For the text-containing cell, return its midpoint in [x, y] coordinate format. 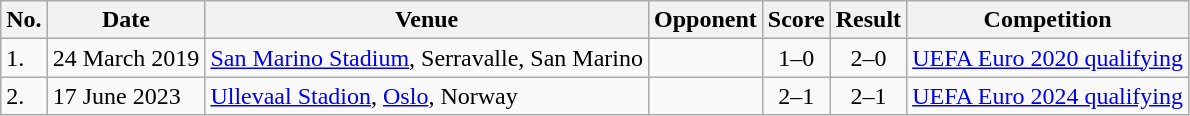
2–0 [868, 58]
24 March 2019 [126, 58]
Opponent [706, 20]
17 June 2023 [126, 96]
1. [24, 58]
Ullevaal Stadion, Oslo, Norway [427, 96]
Score [796, 20]
Competition [1048, 20]
Date [126, 20]
1–0 [796, 58]
Result [868, 20]
2. [24, 96]
San Marino Stadium, Serravalle, San Marino [427, 58]
UEFA Euro 2020 qualifying [1048, 58]
Venue [427, 20]
UEFA Euro 2024 qualifying [1048, 96]
No. [24, 20]
